Output the [X, Y] coordinate of the center of the cell containing the given text.  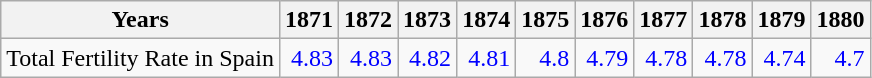
4.8 [546, 58]
4.82 [428, 58]
1877 [664, 20]
4.7 [840, 58]
1872 [368, 20]
1873 [428, 20]
1876 [604, 20]
1871 [308, 20]
Years [140, 20]
1880 [840, 20]
1874 [486, 20]
1879 [782, 20]
4.79 [604, 58]
4.74 [782, 58]
Total Fertility Rate in Spain [140, 58]
1875 [546, 20]
1878 [722, 20]
4.81 [486, 58]
